Extract the (X, Y) coordinate from the center of the cell holding the provided text.  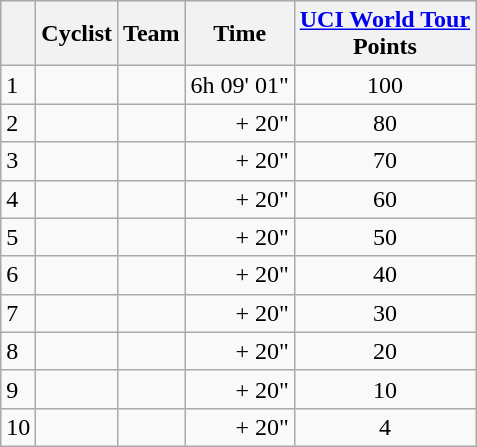
80 (384, 123)
6 (18, 275)
7 (18, 313)
40 (384, 275)
3 (18, 161)
100 (384, 85)
UCI World TourPoints (384, 34)
1 (18, 85)
Cyclist (77, 34)
60 (384, 199)
50 (384, 237)
8 (18, 351)
Team (152, 34)
2 (18, 123)
Time (240, 34)
30 (384, 313)
20 (384, 351)
6h 09' 01" (240, 85)
9 (18, 389)
5 (18, 237)
70 (384, 161)
